Pinpoint the cell where the given text exists, returning its [X, Y] midpoint coordinate. 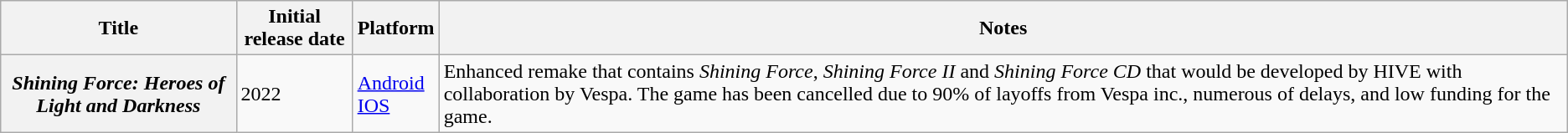
AndroidIOS [395, 94]
Notes [1003, 28]
Platform [395, 28]
Initial release date [295, 28]
Title [119, 28]
Shining Force: Heroes of Light and Darkness [119, 94]
2022 [295, 94]
